Determine the [X, Y] coordinate at the center of the cell enclosing the given text.  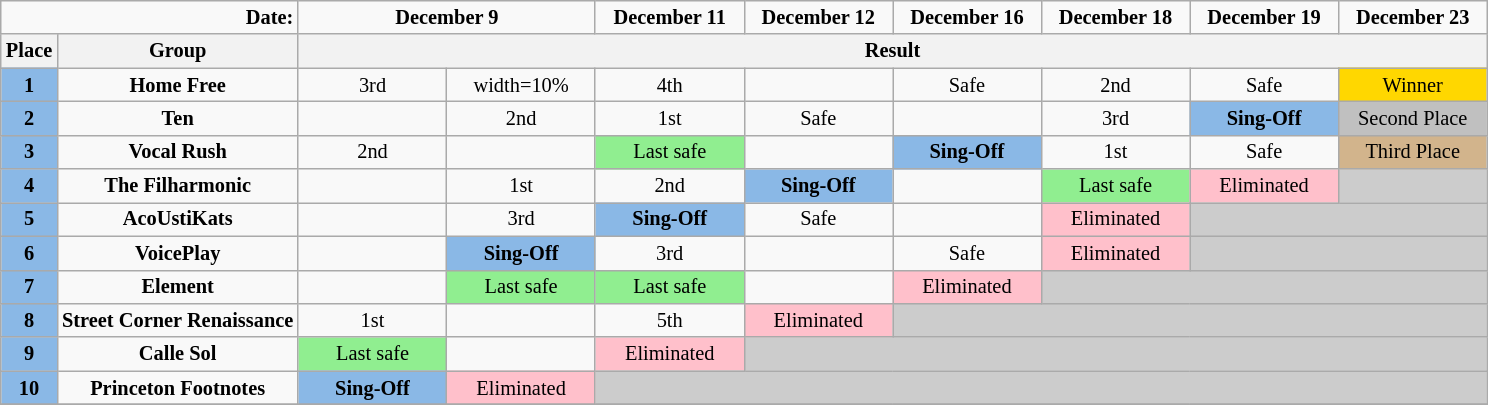
The Filharmonic [178, 186]
Second Place [1412, 118]
8 [29, 320]
December 9 [446, 17]
4 [29, 186]
Street Corner Renaissance [178, 320]
Calle Sol [178, 354]
December 12 [818, 17]
Princeton Footnotes [178, 388]
December 16 [968, 17]
AcoUstiKats [178, 219]
3 [29, 152]
Result [892, 51]
December 19 [1264, 17]
4th [670, 85]
6 [29, 253]
Place [29, 51]
width=10% [522, 85]
Element [178, 287]
Winner [1412, 85]
December 11 [670, 17]
1 [29, 85]
Ten [178, 118]
7 [29, 287]
Date: [150, 17]
December 18 [1116, 17]
2 [29, 118]
5 [29, 219]
Vocal Rush [178, 152]
December 23 [1412, 17]
10 [29, 388]
VoicePlay [178, 253]
Third Place [1412, 152]
Group [178, 51]
9 [29, 354]
Home Free [178, 85]
5th [670, 320]
